For the text-containing cell, return its midpoint in (x, y) coordinate format. 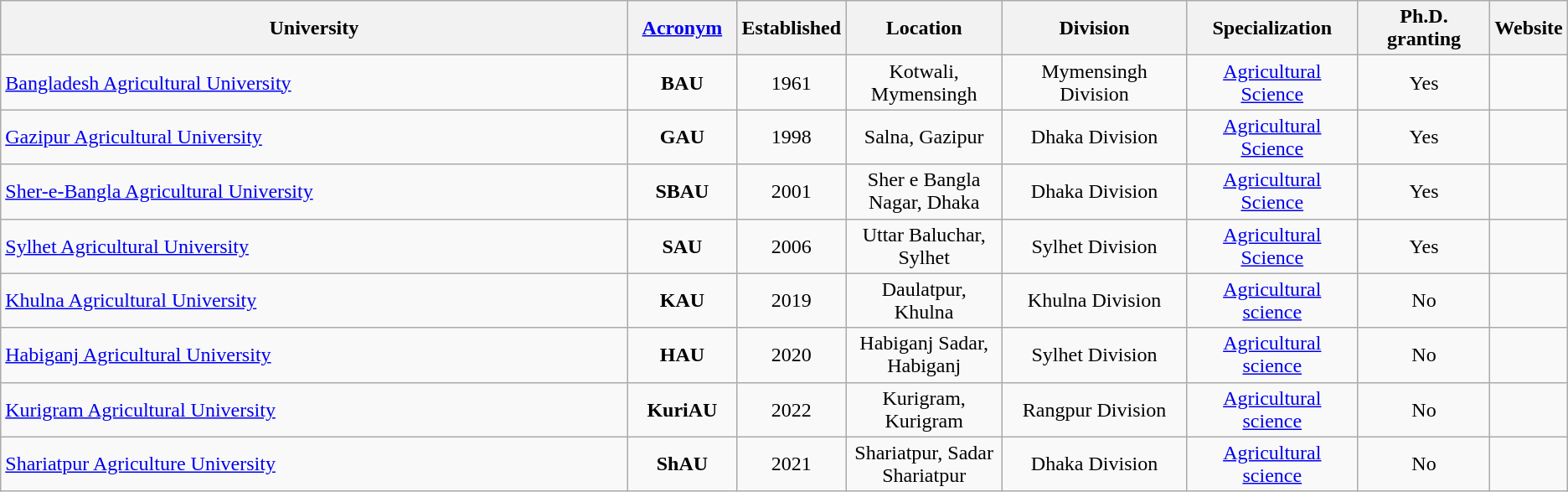
Website (1529, 28)
Ph.D. granting (1424, 28)
KAU (682, 300)
University (314, 28)
1961 (792, 82)
Sher-e-Bangla Agricultural University (314, 191)
Salna, Gazipur (925, 137)
1998 (792, 137)
Khulna Division (1095, 300)
BAU (682, 82)
2006 (792, 246)
Sylhet Agricultural University (314, 246)
Shariatpur, Sadar Shariatpur (925, 464)
2022 (792, 409)
Shariatpur Agriculture University (314, 464)
Specialization (1271, 28)
Khulna Agricultural University (314, 300)
Acronym (682, 28)
GAU (682, 137)
Gazipur Agricultural University (314, 137)
KuriAU (682, 409)
HAU (682, 355)
Habiganj Agricultural University (314, 355)
Habiganj Sadar, Habiganj (925, 355)
SBAU (682, 191)
Bangladesh Agricultural University (314, 82)
SAU (682, 246)
Established (792, 28)
Mymensingh Division (1095, 82)
Location (925, 28)
2021 (792, 464)
Division (1095, 28)
Sher e Bangla Nagar, Dhaka (925, 191)
Daulatpur, Khulna (925, 300)
Kurigram Agricultural University (314, 409)
2020 (792, 355)
Kurigram, Kurigram (925, 409)
2001 (792, 191)
ShAU (682, 464)
Uttar Baluchar, Sylhet (925, 246)
Kotwali, Mymensingh (925, 82)
Rangpur Division (1095, 409)
2019 (792, 300)
